Provide the [X, Y] coordinate of the cell's center where the given text is located.  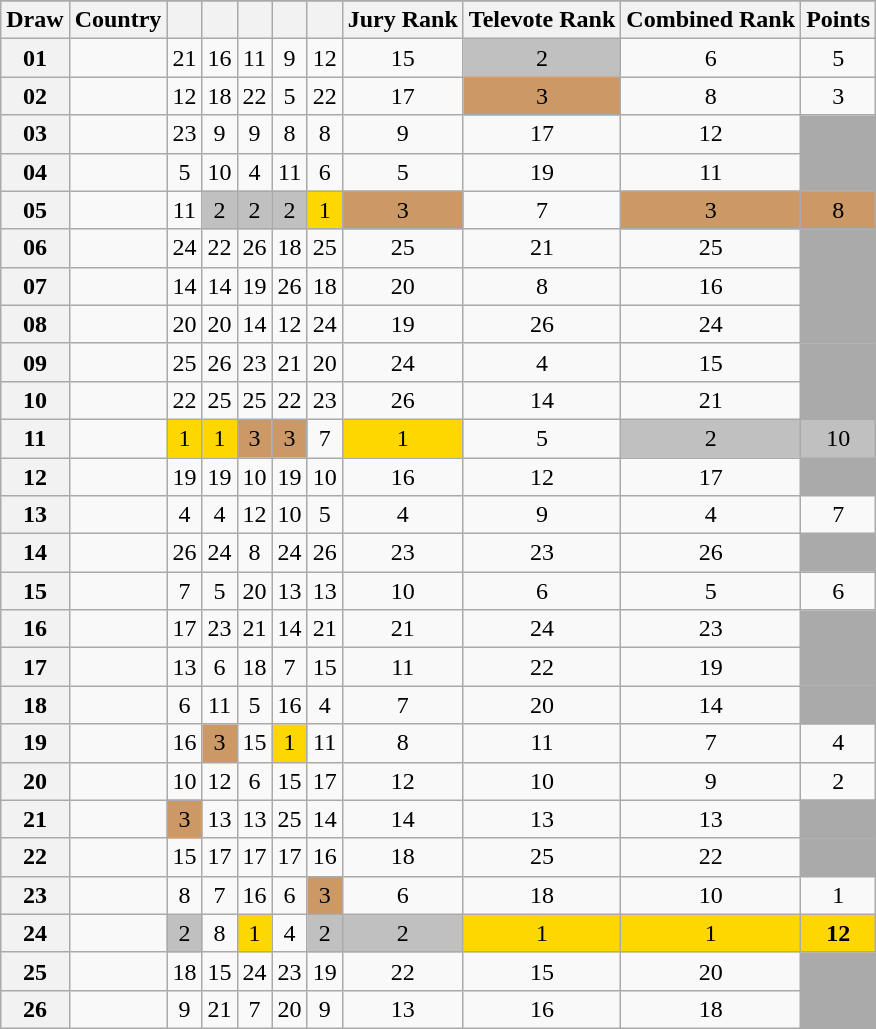
Points [838, 20]
08 [35, 324]
04 [35, 172]
03 [35, 134]
Jury Rank [402, 20]
05 [35, 210]
Combined Rank [711, 20]
07 [35, 286]
02 [35, 96]
Draw [35, 20]
06 [35, 248]
09 [35, 362]
01 [35, 58]
Televote Rank [542, 20]
Country [118, 20]
